Return the (x, y) coordinate for the center point of the cell that contains the specified text.  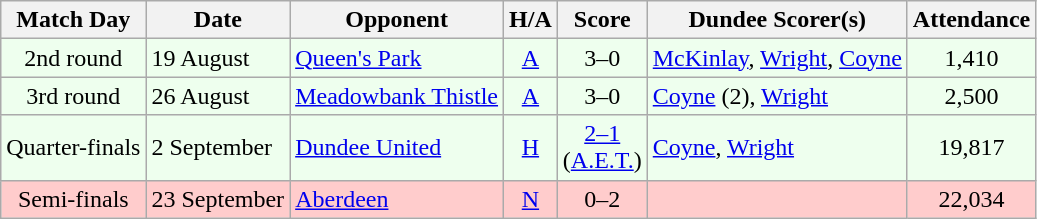
19,817 (971, 148)
Semi-finals (74, 199)
Opponent (397, 20)
19 August (218, 58)
Dundee United (397, 148)
Match Day (74, 20)
2 September (218, 148)
Aberdeen (397, 199)
Coyne (2), Wright (777, 96)
0–2 (602, 199)
H/A (531, 20)
2nd round (74, 58)
26 August (218, 96)
23 September (218, 199)
2–1(A.E.T.) (602, 148)
N (531, 199)
Date (218, 20)
22,034 (971, 199)
3rd round (74, 96)
Attendance (971, 20)
Meadowbank Thistle (397, 96)
1,410 (971, 58)
Coyne, Wright (777, 148)
H (531, 148)
Quarter-finals (74, 148)
2,500 (971, 96)
Queen's Park (397, 58)
Score (602, 20)
Dundee Scorer(s) (777, 20)
McKinlay, Wright, Coyne (777, 58)
